Pinpoint the cell where the given text exists, returning its (x, y) midpoint coordinate. 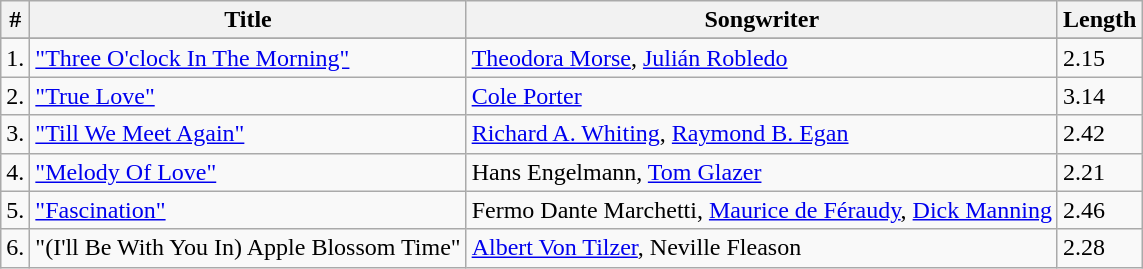
Length (1099, 20)
2.42 (1099, 134)
2.46 (1099, 210)
2. (16, 96)
"True Love" (248, 96)
Fermo Dante Marchetti, Maurice de Féraudy, Dick Manning (762, 210)
4. (16, 172)
3.14 (1099, 96)
2.21 (1099, 172)
Theodora Morse, Julián Robledo (762, 58)
Albert Von Tilzer, Neville Fleason (762, 248)
# (16, 20)
Richard A. Whiting, Raymond B. Egan (762, 134)
"Fascination" (248, 210)
"Till We Meet Again" (248, 134)
Cole Porter (762, 96)
Hans Engelmann, Tom Glazer (762, 172)
"(I'll Be With You In) Apple Blossom Time" (248, 248)
5. (16, 210)
2.15 (1099, 58)
6. (16, 248)
"Melody Of Love" (248, 172)
2.28 (1099, 248)
Songwriter (762, 20)
"Three O'clock In The Morning" (248, 58)
3. (16, 134)
Title (248, 20)
1. (16, 58)
